Detect which cell encompasses the target text, then output its (x, y) center coordinate. 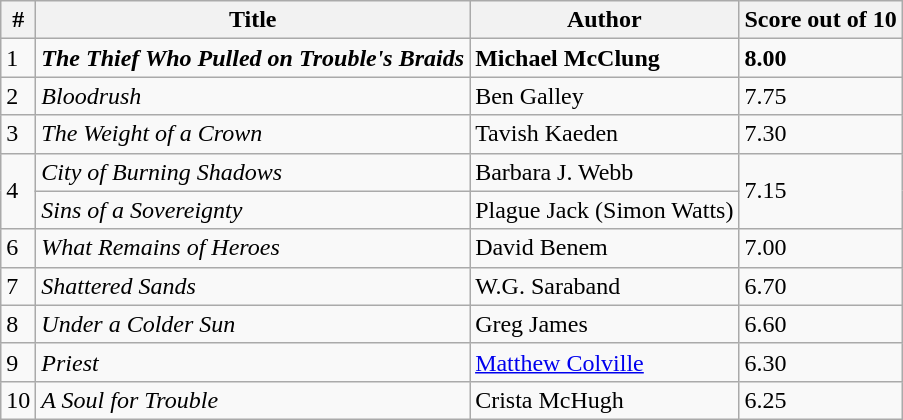
8 (18, 324)
10 (18, 400)
Tavish Kaeden (604, 134)
The Thief Who Pulled on Trouble's Braids (253, 58)
7.75 (820, 96)
4 (18, 191)
Ben Galley (604, 96)
Priest (253, 362)
6.60 (820, 324)
David Benem (604, 248)
Shattered Sands (253, 286)
The Weight of a Crown (253, 134)
7.00 (820, 248)
Barbara J. Webb (604, 172)
6.30 (820, 362)
City of Burning Shadows (253, 172)
Title (253, 20)
Crista McHugh (604, 400)
Sins of a Sovereignty (253, 210)
7 (18, 286)
Bloodrush (253, 96)
7.30 (820, 134)
9 (18, 362)
3 (18, 134)
Under a Colder Sun (253, 324)
Michael McClung (604, 58)
Plague Jack (Simon Watts) (604, 210)
2 (18, 96)
Matthew Colville (604, 362)
8.00 (820, 58)
7.15 (820, 191)
Score out of 10 (820, 20)
6.25 (820, 400)
W.G. Saraband (604, 286)
What Remains of Heroes (253, 248)
Author (604, 20)
1 (18, 58)
6.70 (820, 286)
Greg James (604, 324)
# (18, 20)
A Soul for Trouble (253, 400)
6 (18, 248)
